Scan for the cell matching the given text and deliver its [X, Y] coordinate at center. 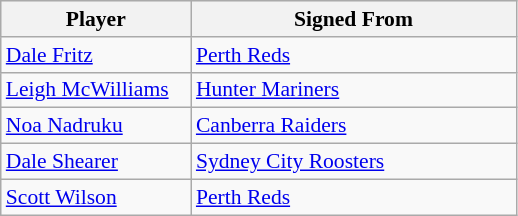
Sydney City Roosters [354, 162]
Signed From [354, 19]
Hunter Mariners [354, 90]
Dale Fritz [96, 55]
Noa Nadruku [96, 126]
Scott Wilson [96, 197]
Canberra Raiders [354, 126]
Dale Shearer [96, 162]
Player [96, 19]
Leigh McWilliams [96, 90]
